Output the [x, y] coordinate of the center of the cell containing the given text.  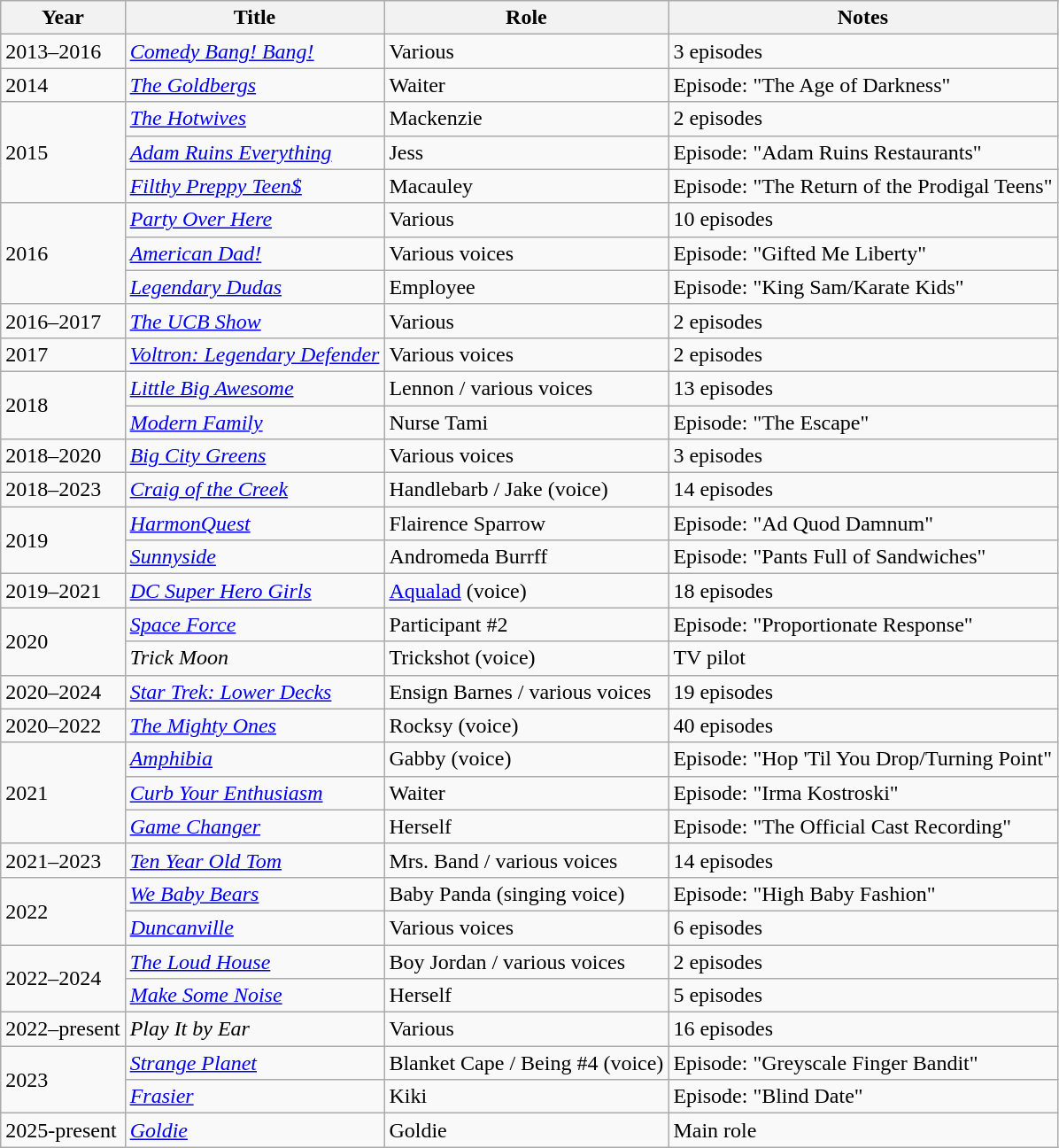
Gabby (voice) [526, 759]
Curb Your Enthusiasm [255, 793]
10 episodes [862, 220]
Role [526, 18]
Game Changer [255, 826]
The Mighty Ones [255, 725]
2017 [63, 354]
Make Some Noise [255, 996]
2016–2017 [63, 321]
Notes [862, 18]
The Goldbergs [255, 85]
Party Over Here [255, 220]
Blanket Cape / Being #4 (voice) [526, 1063]
Trickshot (voice) [526, 658]
Comedy Bang! Bang! [255, 51]
Ten Year Old Tom [255, 860]
2019–2021 [63, 591]
2018–2023 [63, 490]
2021–2023 [63, 860]
Big City Greens [255, 456]
Handlebarb / Jake (voice) [526, 490]
American Dad! [255, 253]
Episode: "The Escape" [862, 423]
HarmonQuest [255, 524]
18 episodes [862, 591]
Lennon / various voices [526, 388]
Episode: "Hop 'Til You Drop/Turning Point" [862, 759]
Mackenzie [526, 119]
2023 [63, 1080]
Strange Planet [255, 1063]
2022–present [63, 1029]
The UCB Show [255, 321]
Episode: "The Return of the Prodigal Teens" [862, 186]
Episode: "Blind Date" [862, 1097]
Title [255, 18]
Episode: "Ad Quod Damnum" [862, 524]
Episode: "Pants Full of Sandwiches" [862, 557]
2020–2024 [63, 692]
Little Big Awesome [255, 388]
Episode: "Adam Ruins Restaurants" [862, 152]
Main role [862, 1130]
Trick Moon [255, 658]
Andromeda Burrff [526, 557]
Episode: "The Official Cast Recording" [862, 826]
Episode: "Proportionate Response" [862, 624]
Episode: "High Baby Fashion" [862, 894]
13 episodes [862, 388]
2019 [63, 540]
2020 [63, 641]
2022–2024 [63, 978]
TV pilot [862, 658]
6 episodes [862, 927]
40 episodes [862, 725]
Flairence Sparrow [526, 524]
2025-present [63, 1130]
Employee [526, 287]
2020–2022 [63, 725]
Space Force [255, 624]
Aqualad (voice) [526, 591]
Frasier [255, 1097]
Play It by Ear [255, 1029]
5 episodes [862, 996]
Mrs. Band / various voices [526, 860]
Adam Ruins Everything [255, 152]
Episode: "Gifted Me Liberty" [862, 253]
Nurse Tami [526, 423]
Kiki [526, 1097]
2022 [63, 911]
2013–2016 [63, 51]
2014 [63, 85]
2021 [63, 793]
Craig of the Creek [255, 490]
Filthy Preppy Teen$ [255, 186]
19 episodes [862, 692]
Boy Jordan / various voices [526, 961]
The Loud House [255, 961]
Ensign Barnes / various voices [526, 692]
Legendary Dudas [255, 287]
16 episodes [862, 1029]
The Hotwives [255, 119]
Modern Family [255, 423]
Star Trek: Lower Decks [255, 692]
Macauley [526, 186]
2018 [63, 405]
2016 [63, 253]
2018–2020 [63, 456]
Rocksy (voice) [526, 725]
Amphibia [255, 759]
Baby Panda (singing voice) [526, 894]
Jess [526, 152]
Episode: "Greyscale Finger Bandit" [862, 1063]
Year [63, 18]
DC Super Hero Girls [255, 591]
Episode: "The Age of Darkness" [862, 85]
Episode: "King Sam/Karate Kids" [862, 287]
2015 [63, 152]
Voltron: Legendary Defender [255, 354]
Sunnyside [255, 557]
Episode: "Irma Kostroski" [862, 793]
Participant #2 [526, 624]
Duncanville [255, 927]
We Baby Bears [255, 894]
